Scan for the cell matching the given text and deliver its (X, Y) coordinate at center. 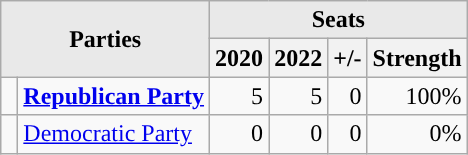
100% (417, 96)
Strength (417, 58)
2022 (298, 58)
Republican Party (114, 96)
2020 (240, 58)
Parties (106, 39)
Seats (338, 20)
+/- (348, 58)
Democratic Party (114, 134)
0% (417, 134)
